Output the [X, Y] coordinate of the center of the cell containing the given text.  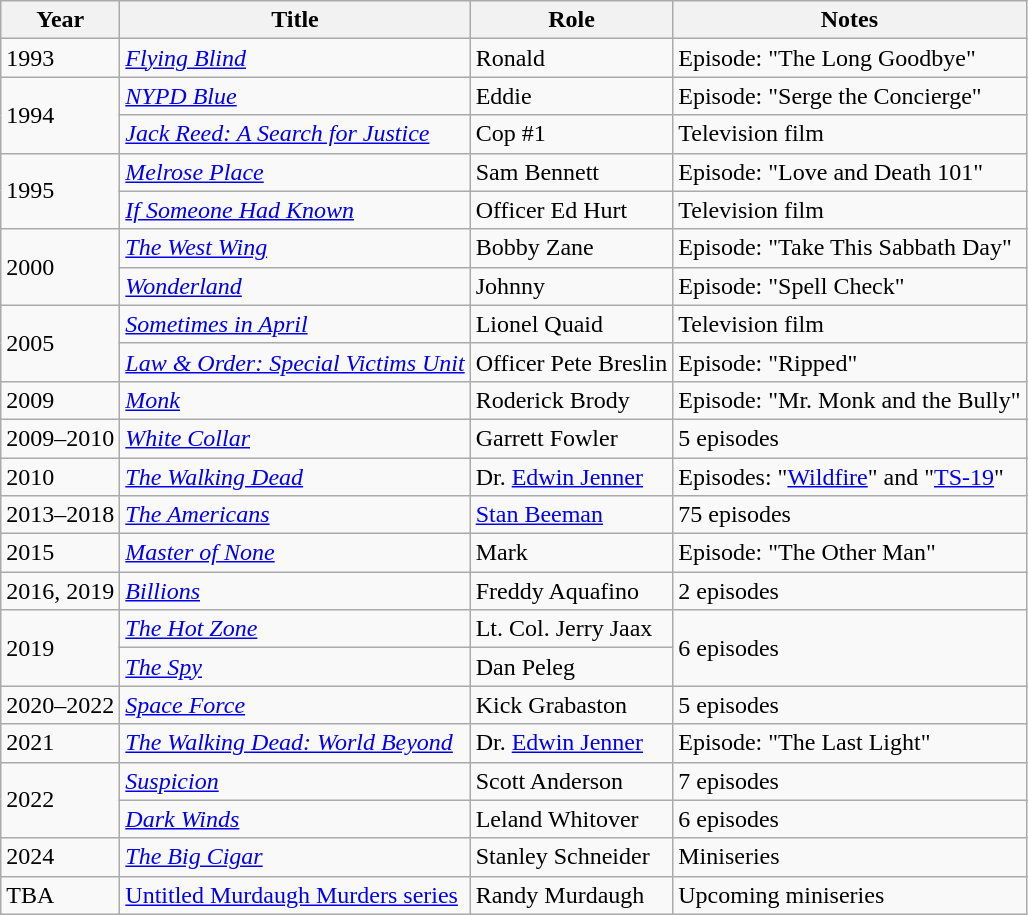
75 episodes [850, 515]
7 episodes [850, 781]
1993 [60, 58]
Title [295, 20]
2024 [60, 857]
2010 [60, 477]
NYPD Blue [295, 96]
Space Force [295, 705]
Mark [572, 553]
Flying Blind [295, 58]
Episode: "The Last Light" [850, 743]
Episode: "Ripped" [850, 362]
2000 [60, 267]
Stan Beeman [572, 515]
Episode: "Serge the Concierge" [850, 96]
1995 [60, 191]
Episode: "The Long Goodbye" [850, 58]
2019 [60, 648]
Episodes: "Wildfire" and "TS-19" [850, 477]
2016, 2019 [60, 591]
Melrose Place [295, 172]
2022 [60, 800]
Episode: "Take This Sabbath Day" [850, 248]
The Walking Dead [295, 477]
Lt. Col. Jerry Jaax [572, 629]
Ronald [572, 58]
Episode: "The Other Man" [850, 553]
The Hot Zone [295, 629]
The Americans [295, 515]
Sam Bennett [572, 172]
Law & Order: Special Victims Unit [295, 362]
Monk [295, 400]
Notes [850, 20]
Sometimes in April [295, 324]
Eddie [572, 96]
Stanley Schneider [572, 857]
Randy Murdaugh [572, 895]
Officer Pete Breslin [572, 362]
The West Wing [295, 248]
Episode: "Mr. Monk and the Bully" [850, 400]
Garrett Fowler [572, 438]
Untitled Murdaugh Murders series [295, 895]
Dan Peleg [572, 667]
2009 [60, 400]
Dark Winds [295, 819]
The Spy [295, 667]
Leland Whitover [572, 819]
Master of None [295, 553]
Year [60, 20]
If Someone Had Known [295, 210]
2020–2022 [60, 705]
Miniseries [850, 857]
Johnny [572, 286]
Jack Reed: A Search for Justice [295, 134]
Lionel Quaid [572, 324]
Suspicion [295, 781]
Roderick Brody [572, 400]
Bobby Zane [572, 248]
Episode: "Love and Death 101" [850, 172]
Upcoming miniseries [850, 895]
2005 [60, 343]
Wonderland [295, 286]
TBA [60, 895]
Officer Ed Hurt [572, 210]
Freddy Aquafino [572, 591]
2013–2018 [60, 515]
Scott Anderson [572, 781]
The Big Cigar [295, 857]
2021 [60, 743]
The Walking Dead: World Beyond [295, 743]
2009–2010 [60, 438]
1994 [60, 115]
Role [572, 20]
Episode: "Spell Check" [850, 286]
Kick Grabaston [572, 705]
2 episodes [850, 591]
Billions [295, 591]
White Collar [295, 438]
2015 [60, 553]
Cop #1 [572, 134]
